Pinpoint the cell where the given text exists, returning its [x, y] midpoint coordinate. 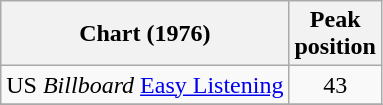
Peakposition [335, 34]
43 [335, 85]
Chart (1976) [145, 34]
US Billboard Easy Listening [145, 85]
